Locate the cell with the specified text and output its (X, Y) center coordinate. 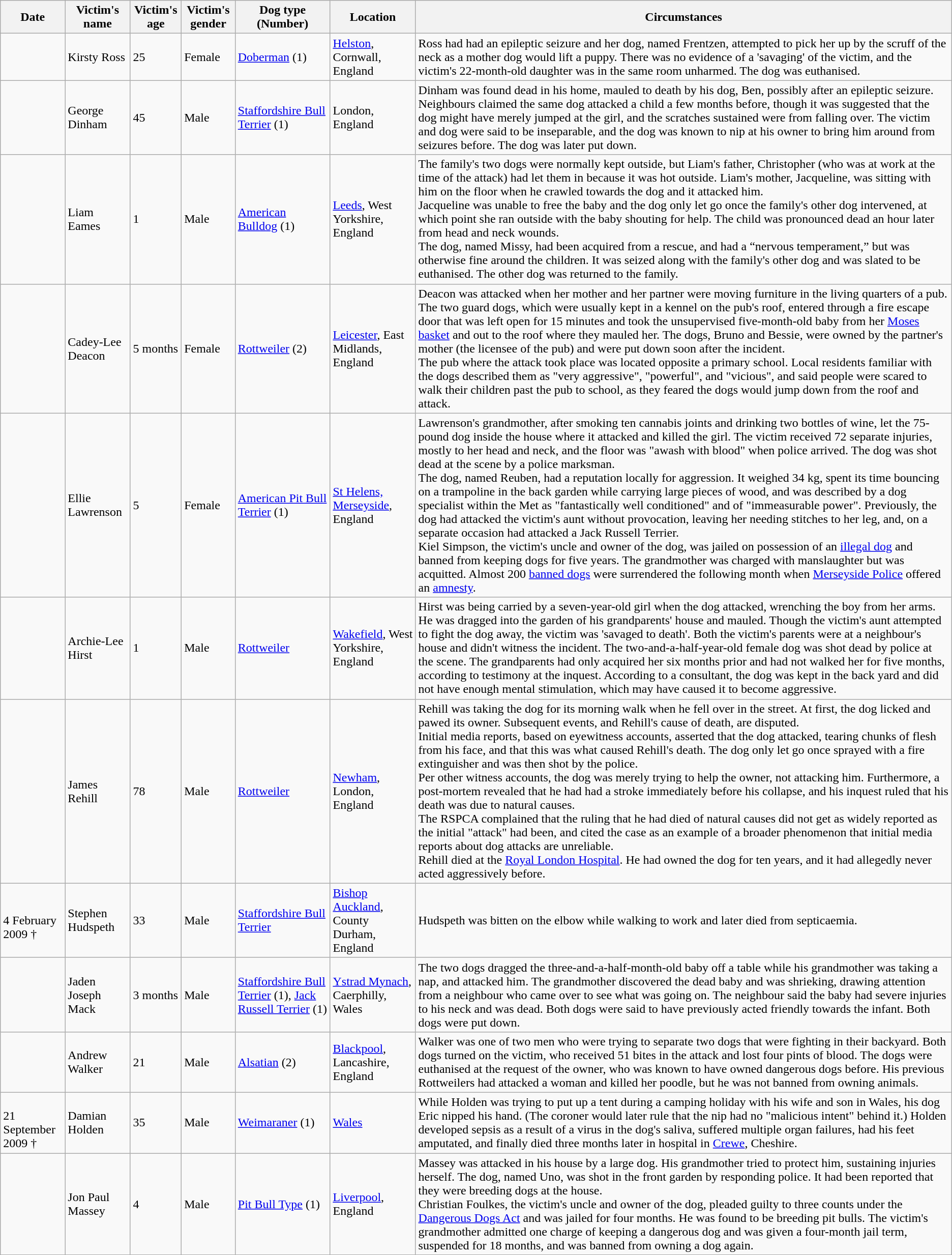
4 February 2009 † (33, 920)
Location (373, 17)
London, England (373, 118)
Damian Holden (98, 1122)
Leeds, West Yorkshire, England (373, 219)
25 (156, 57)
George Dinham (98, 118)
3 months (156, 995)
Ellie Lawrenson (98, 505)
Cadey-Lee Deacon (98, 348)
Newham, London, England (373, 791)
Victim's gender (209, 17)
35 (156, 1122)
Hudspeth was bitten on the elbow while walking to work and later died from septicaemia. (683, 920)
Bishop Auckland, County Durham, England (373, 920)
Staffordshire Bull Terrier (1), Jack Russell Terrier (1) (283, 995)
Liverpool, England (373, 1204)
5 months (156, 348)
Leicester, East Midlands, England (373, 348)
American Pit Bull Terrier (1) (283, 505)
4 (156, 1204)
Circumstances (683, 17)
33 (156, 920)
Stephen Hudspeth (98, 920)
James Rehill (98, 791)
Staffordshire Bull Terrier (1) (283, 118)
Date (33, 17)
American Bulldog (1) (283, 219)
Victim's name (98, 17)
Jon Paul Massey (98, 1204)
21 September 2009 † (33, 1122)
Liam Eames (98, 219)
Andrew Walker (98, 1062)
Alsatian (2) (283, 1062)
Wakefield, West Yorkshire, England (373, 648)
Doberman (1) (283, 57)
21 (156, 1062)
Pit Bull Type (1) (283, 1204)
Victim's age (156, 17)
Blackpool, Lancashire, England (373, 1062)
5 (156, 505)
Helston, Cornwall, England (373, 57)
Rottweiler (2) (283, 348)
78 (156, 791)
Wales (373, 1122)
Ystrad Mynach, Caerphilly, Wales (373, 995)
45 (156, 118)
Dog type (Number) (283, 17)
Jaden Joseph Mack (98, 995)
Weimaraner (1) (283, 1122)
St Helens, Merseyside, England (373, 505)
Kirsty Ross (98, 57)
Archie-Lee Hirst (98, 648)
Staffordshire Bull Terrier (283, 920)
